Output the (X, Y) coordinate of the center of the cell containing the given text.  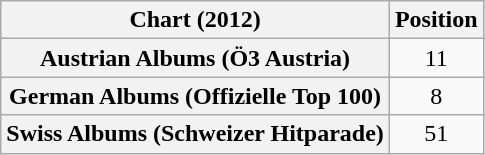
Chart (2012) (196, 20)
11 (436, 58)
Austrian Albums (Ö3 Austria) (196, 58)
51 (436, 134)
8 (436, 96)
Position (436, 20)
Swiss Albums (Schweizer Hitparade) (196, 134)
German Albums (Offizielle Top 100) (196, 96)
